Locate the cell with the specified text and output its [X, Y] center coordinate. 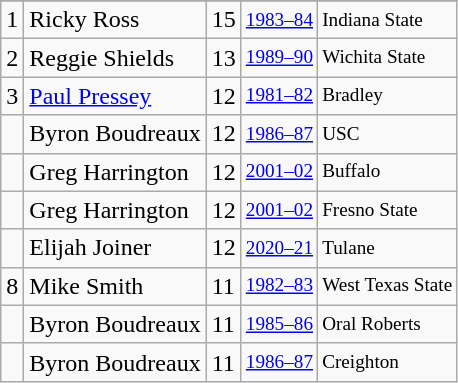
USC [388, 134]
Oral Roberts [388, 324]
1981–82 [279, 96]
15 [224, 20]
Buffalo [388, 172]
2 [12, 58]
1989–90 [279, 58]
Paul Pressey [115, 96]
West Texas State [388, 286]
13 [224, 58]
Fresno State [388, 210]
Reggie Shields [115, 58]
Elijah Joiner [115, 248]
1982–83 [279, 286]
Tulane [388, 248]
8 [12, 286]
Ricky Ross [115, 20]
Creighton [388, 362]
1985–86 [279, 324]
1983–84 [279, 20]
1 [12, 20]
Bradley [388, 96]
Indiana State [388, 20]
Mike Smith [115, 286]
2020–21 [279, 248]
3 [12, 96]
Wichita State [388, 58]
